Detect which cell encompasses the target text, then output its [X, Y] center coordinate. 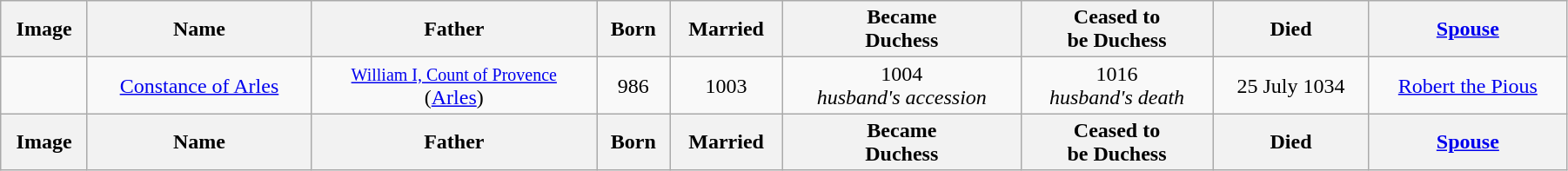
986 [633, 85]
1004husband's accession [901, 85]
1003 [727, 85]
1016husband's death [1117, 85]
Constance of Arles [198, 85]
25 July 1034 [1291, 85]
William I, Count of Provence(Arles) [454, 85]
Robert the Pious [1467, 85]
